Identify which cell holds the provided text, then report its [X, Y] central coordinate. 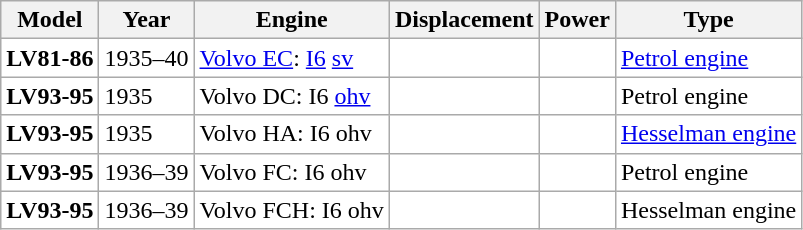
Displacement [464, 20]
Volvo FCH: I6 ohv [292, 210]
Volvo FC: I6 ohv [292, 172]
Year [146, 20]
Type [708, 20]
Volvo DC: I6 ohv [292, 96]
Engine [292, 20]
LV81-86 [50, 58]
1935–40 [146, 58]
Power [577, 20]
Volvo HA: I6 ohv [292, 134]
Volvo EC: I6 sv [292, 58]
Model [50, 20]
